For the text-containing cell, return its midpoint in [X, Y] coordinate format. 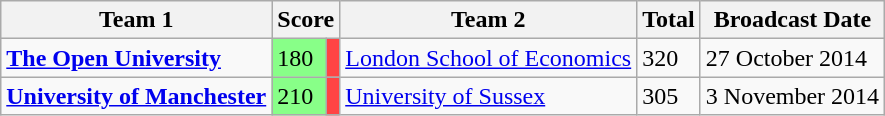
27 October 2014 [792, 58]
Total [669, 20]
The Open University [136, 58]
Team 1 [136, 20]
210 [300, 96]
University of Sussex [488, 96]
Broadcast Date [792, 20]
180 [300, 58]
3 November 2014 [792, 96]
305 [669, 96]
University of Manchester [136, 96]
Team 2 [488, 20]
320 [669, 58]
London School of Economics [488, 58]
Score [306, 20]
